For the text-containing cell, return its midpoint in [X, Y] coordinate format. 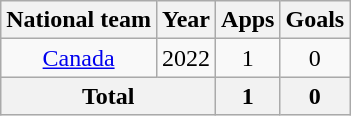
Apps [248, 20]
Goals [315, 20]
National team [79, 20]
Year [186, 20]
Total [108, 96]
Canada [79, 58]
2022 [186, 58]
